Return [x, y] of the center of cell containing provided text 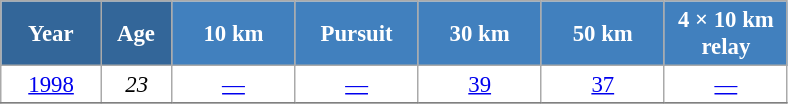
39 [480, 85]
Age [136, 34]
30 km [480, 34]
Pursuit [356, 34]
Year [52, 34]
50 km [602, 34]
23 [136, 85]
37 [602, 85]
10 km [234, 34]
4 × 10 km relay [726, 34]
1998 [52, 85]
